Search for the cell housing the specified text and yield its [x, y] center coordinate. 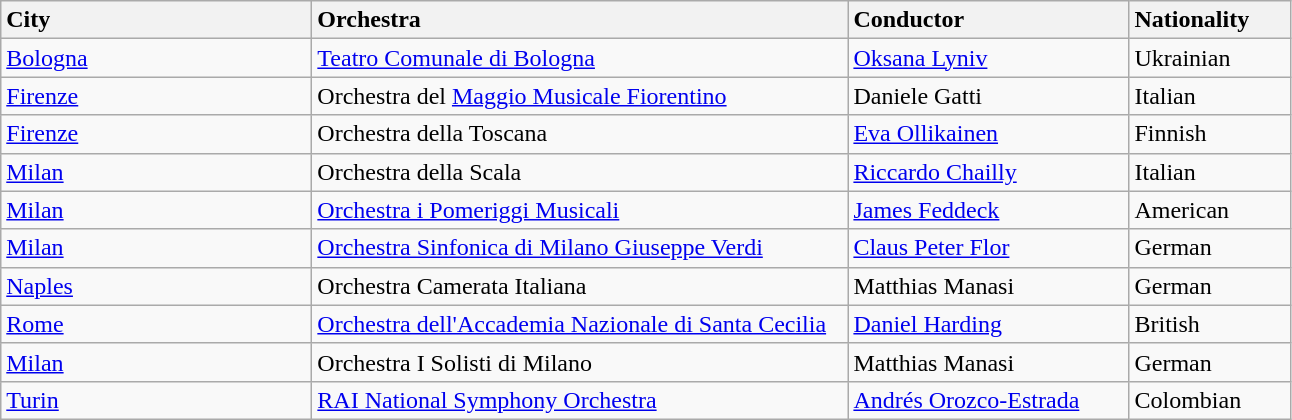
Naples [156, 286]
City [156, 20]
Orchestra della Scala [580, 172]
Eva Ollikainen [988, 134]
Finnish [1210, 134]
Teatro Comunale di Bologna [580, 58]
Claus Peter Flor [988, 248]
Orchestra della Toscana [580, 134]
Riccardo Chailly [988, 172]
Orchestra del Maggio Musicale Fiorentino [580, 96]
Oksana Lyniv [988, 58]
Orchestra [580, 20]
Rome [156, 324]
Nationality [1210, 20]
Daniel Harding [988, 324]
Orchestra dell'Accademia Nazionale di Santa Cecilia [580, 324]
Daniele Gatti [988, 96]
British [1210, 324]
Ukrainian [1210, 58]
Conductor [988, 20]
Orchestra Sinfonica di Milano Giuseppe Verdi [580, 248]
Orchestra I Solisti di Milano [580, 362]
Orchestra i Pomeriggi Musicali [580, 210]
Bologna [156, 58]
James Feddeck [988, 210]
Colombian [1210, 400]
Andrés Orozco-Estrada [988, 400]
Turin [156, 400]
American [1210, 210]
RAI National Symphony Orchestra [580, 400]
Orchestra Camerata Italiana [580, 286]
